Extract the (x, y) coordinate from the center of the cell holding the provided text.  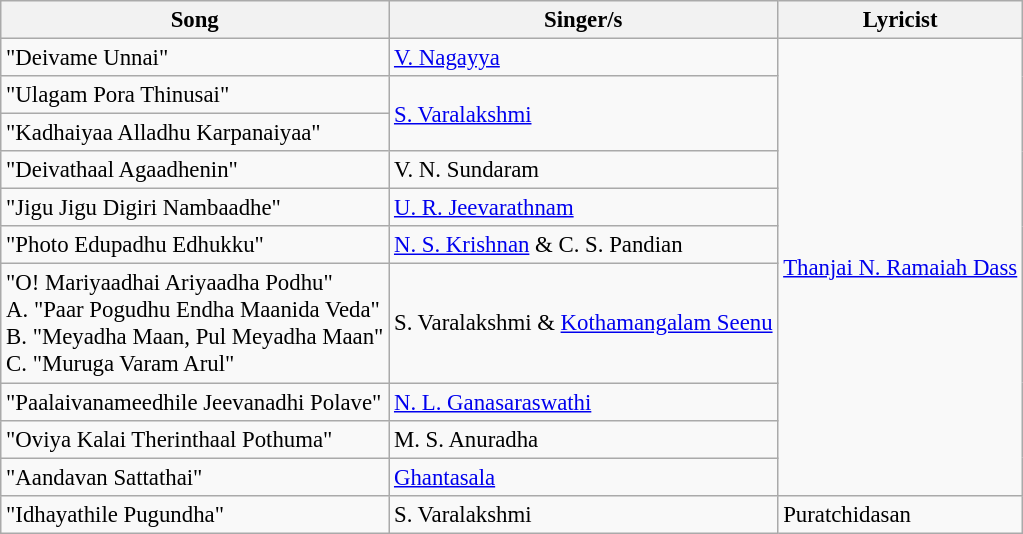
Singer/s (584, 20)
V. N. Sundaram (584, 170)
"Deivathaal Agaadhenin" (195, 170)
"Idhayathile Pugundha" (195, 514)
"Oviya Kalai Therinthaal Pothuma" (195, 439)
U. R. Jeevarathnam (584, 208)
Thanjai N. Ramaiah Dass (900, 268)
V. Nagayya (584, 58)
Song (195, 20)
"Photo Edupadhu Edhukku" (195, 245)
N. L. Ganasaraswathi (584, 402)
"Aandavan Sattathai" (195, 477)
Puratchidasan (900, 514)
"Jigu Jigu Digiri Nambaadhe" (195, 208)
"Paalaivanameedhile Jeevanadhi Polave" (195, 402)
M. S. Anuradha (584, 439)
N. S. Krishnan & C. S. Pandian (584, 245)
S. Varalakshmi & Kothamangalam Seenu (584, 324)
"Deivame Unnai" (195, 58)
"O! Mariyaadhai Ariyaadha Podhu"A. "Paar Pogudhu Endha Maanida Veda"B. "Meyadha Maan, Pul Meyadha Maan"C. "Muruga Varam Arul" (195, 324)
Lyricist (900, 20)
"Kadhaiyaa Alladhu Karpanaiyaa" (195, 133)
Ghantasala (584, 477)
"Ulagam Pora Thinusai" (195, 95)
